Capture the cell that displays the provided text and extract its (X, Y) central coordinate. 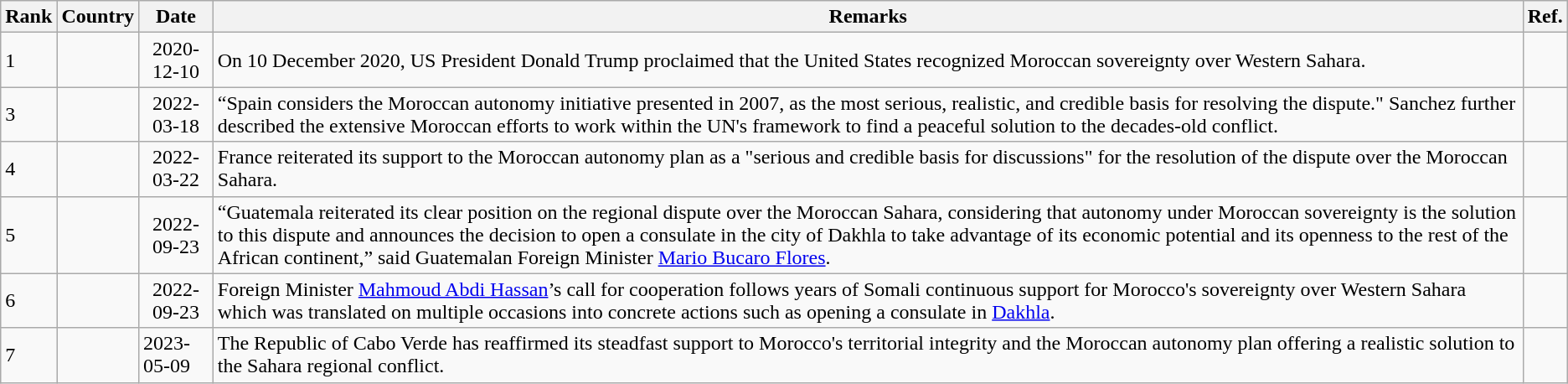
7 (28, 355)
On 10 December 2020, US President Donald Trump proclaimed that the United States recognized Moroccan sovereignty over Western Sahara. (868, 60)
3 (28, 114)
4 (28, 169)
5 (28, 235)
2022-03-22 (176, 169)
2022-03-18 (176, 114)
2020-12-10 (176, 60)
Country (98, 17)
Remarks (868, 17)
Rank (28, 17)
Ref. (1545, 17)
1 (28, 60)
Date (176, 17)
2023-05-09 (176, 355)
6 (28, 300)
